Provide the [X, Y] coordinate of the cell's center where the given text is located.  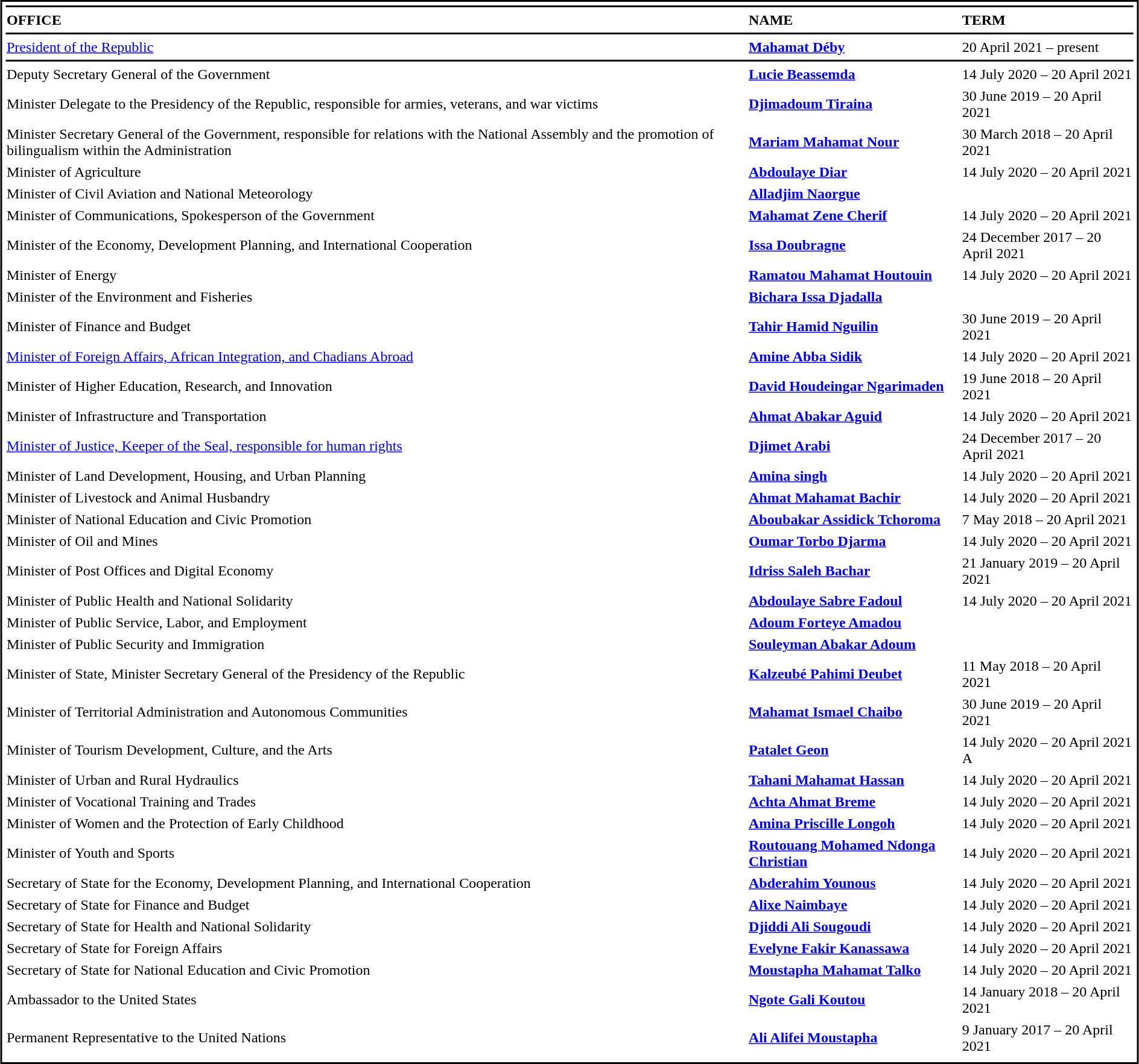
Secretary of State for the Economy, Development Planning, and International Cooperation [375, 883]
Abderahim Younous [853, 883]
Minister of Post Offices and Digital Economy [375, 571]
Deputy Secretary General of the Government [375, 74]
Minister of Public Security and Immigration [375, 644]
Abdoulaye Diar [853, 172]
Djimet Arabi [853, 446]
Mahamat Ismael Chaibo [853, 712]
Secretary of State for Finance and Budget [375, 905]
Moustapha Mahamat Talko [853, 970]
Permanent Representative to the United Nations [375, 1037]
Ali Alifei Moustapha [853, 1037]
Ramatou Mahamat Houtouin [853, 275]
Minister of Urban and Rural Hydraulics [375, 780]
Mahamat Déby [853, 47]
David Houdeingar Ngarimaden [853, 386]
Djimadoum Tiraina [853, 104]
Djiddi Ali Sougoudi [853, 926]
Tahir Hamid Nguilin [853, 327]
Minister of State, Minister Secretary General of the Presidency of the Republic [375, 674]
Minister of Vocational Training and Trades [375, 802]
Minister of Energy [375, 275]
19 June 2018 – 20 April 2021 [1047, 386]
Minister of Tourism Development, Culture, and the Arts [375, 750]
Secretary of State for Foreign Affairs [375, 948]
Minister of Civil Aviation and National Meteorology [375, 194]
Minister of Higher Education, Research, and Innovation [375, 386]
Minister of Women and the Protection of Early Childhood [375, 823]
Alladjim Naorgue [853, 194]
Bichara Issa Djadalla [853, 297]
Minister of Infrastructure and Transportation [375, 416]
30 March 2018 – 20 April 2021 [1047, 142]
11 May 2018 – 20 April 2021 [1047, 674]
Amina Priscille Longoh [853, 823]
Ngote Gali Koutou [853, 1000]
Secretary of State for National Education and Civic Promotion [375, 970]
Mariam Mahamat Nour [853, 142]
OFFICE [375, 20]
7 May 2018 – 20 April 2021 [1047, 519]
Patalet Geon [853, 750]
Adoum Forteye Amadou [853, 622]
Kalzeubé Pahimi Deubet [853, 674]
Minister of the Environment and Fisheries [375, 297]
Idriss Saleh Bachar [853, 571]
Minister of Youth and Sports [375, 853]
Minister of Oil and Mines [375, 541]
Minister of Communications, Spokesperson of the Government [375, 215]
Lucie Beassemda [853, 74]
Routouang Mohamed Ndonga Christian [853, 853]
Aboubakar Assidick Tchoroma [853, 519]
Amine Abba Sidik [853, 356]
9 January 2017 – 20 April 2021 [1047, 1037]
Souleyman Abakar Adoum [853, 644]
President of the Republic [375, 47]
Minister of Justice, Keeper of the Seal, responsible for human rights [375, 446]
Minister of Livestock and Animal Husbandry [375, 498]
21 January 2019 – 20 April 2021 [1047, 571]
Secretary of State for Health and National Solidarity [375, 926]
Issa Doubragne [853, 245]
Oumar Torbo Djarma [853, 541]
Minister of Territorial Administration and Autonomous Communities [375, 712]
Minister of Public Service, Labor, and Employment [375, 622]
Minister of Finance and Budget [375, 327]
Minister Delegate to the Presidency of the Republic, responsible for armies, veterans, and war victims [375, 104]
Ambassador to the United States [375, 1000]
NAME [853, 20]
Minister of the Economy, Development Planning, and International Cooperation [375, 245]
Abdoulaye Sabre Fadoul [853, 601]
TERM [1047, 20]
Achta Ahmat Breme [853, 802]
20 April 2021 – present [1047, 47]
Ahmat Abakar Aguid [853, 416]
Alixe Naimbaye [853, 905]
Minister of National Education and Civic Promotion [375, 519]
Minister of Agriculture [375, 172]
Ahmat Mahamat Bachir [853, 498]
Minister of Foreign Affairs, African Integration, and Chadians Abroad [375, 356]
Amina singh [853, 476]
14 January 2018 – 20 April 2021 [1047, 1000]
Mahamat Zene Cherif [853, 215]
Minister of Public Health and National Solidarity [375, 601]
Tahani Mahamat Hassan [853, 780]
14 July 2020 – 20 April 2021A [1047, 750]
Minister of Land Development, Housing, and Urban Planning [375, 476]
Evelyne Fakir Kanassawa [853, 948]
